Scan for the cell matching the given text and deliver its [x, y] coordinate at center. 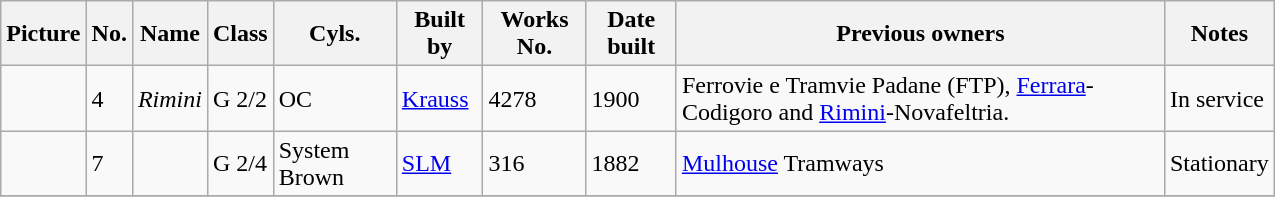
OC [334, 98]
Notes [1219, 34]
Picture [44, 34]
Class [240, 34]
SLM [440, 164]
In service [1219, 98]
G 2/4 [240, 164]
Works No. [534, 34]
Cyls. [334, 34]
4278 [534, 98]
4 [109, 98]
Name [170, 34]
Previous owners [920, 34]
Ferrovie e Tramvie Padane (FTP), Ferrara-Codigoro and Rimini-Novafeltria. [920, 98]
Krauss [440, 98]
Built by [440, 34]
Rimini [170, 98]
316 [534, 164]
Mulhouse Tramways [920, 164]
No. [109, 34]
System Brown [334, 164]
1900 [631, 98]
Stationary [1219, 164]
Date built [631, 34]
7 [109, 164]
1882 [631, 164]
G 2/2 [240, 98]
